Return (x, y) of the center of cell containing provided text 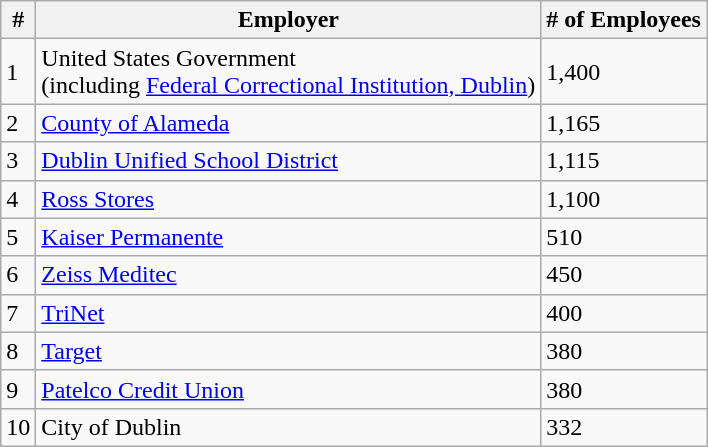
3 (18, 161)
County of Alameda (288, 123)
1,165 (624, 123)
2 (18, 123)
8 (18, 351)
Kaiser Permanente (288, 237)
# (18, 20)
Employer (288, 20)
# of Employees (624, 20)
400 (624, 313)
510 (624, 237)
TriNet (288, 313)
450 (624, 275)
10 (18, 427)
Zeiss Meditec (288, 275)
1,100 (624, 199)
7 (18, 313)
Dublin Unified School District (288, 161)
9 (18, 389)
Ross Stores (288, 199)
1,400 (624, 72)
United States Government(including Federal Correctional Institution, Dublin) (288, 72)
City of Dublin (288, 427)
Target (288, 351)
1,115 (624, 161)
4 (18, 199)
332 (624, 427)
5 (18, 237)
Patelco Credit Union (288, 389)
1 (18, 72)
6 (18, 275)
